Provide the [X, Y] coordinate of the cell's center where the given text is located.  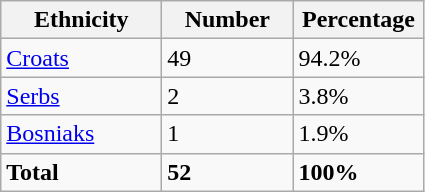
1 [228, 134]
Number [228, 20]
3.8% [358, 96]
94.2% [358, 58]
Ethnicity [82, 20]
Bosniaks [82, 134]
Serbs [82, 96]
1.9% [358, 134]
49 [228, 58]
Percentage [358, 20]
52 [228, 172]
100% [358, 172]
2 [228, 96]
Total [82, 172]
Croats [82, 58]
